Return [x, y] of the center of cell containing provided text 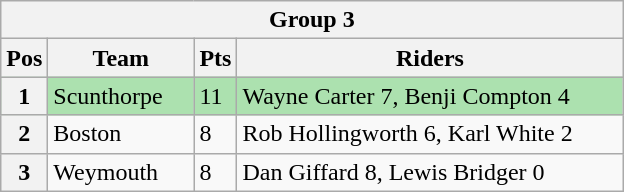
Rob Hollingworth 6, Karl White 2 [430, 134]
Scunthorpe [121, 96]
Riders [430, 58]
Dan Giffard 8, Lewis Bridger 0 [430, 172]
Pts [216, 58]
Boston [121, 134]
Wayne Carter 7, Benji Compton 4 [430, 96]
Weymouth [121, 172]
Pos [24, 58]
2 [24, 134]
11 [216, 96]
3 [24, 172]
1 [24, 96]
Team [121, 58]
Group 3 [312, 20]
